Output the (X, Y) coordinate of the center of the cell containing the given text.  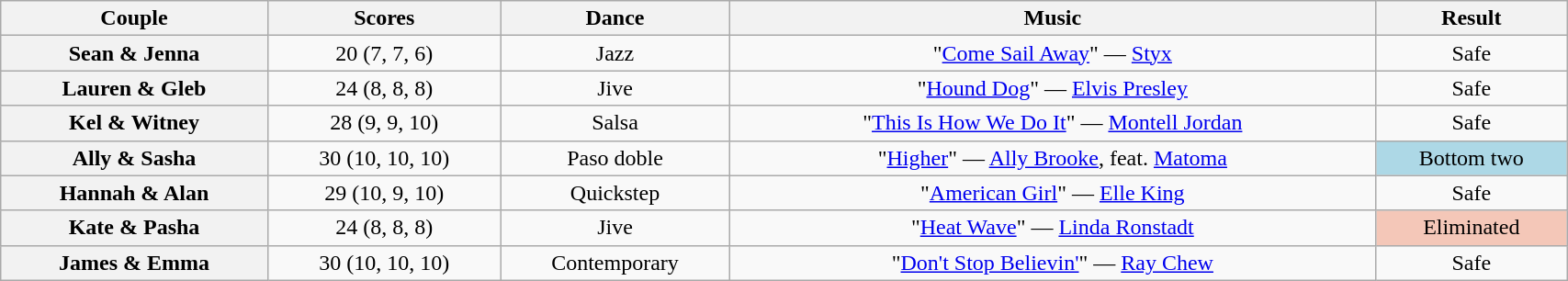
29 (10, 9, 10) (384, 193)
Result (1472, 18)
Couple (134, 18)
Ally & Sasha (134, 158)
"Don't Stop Believin'" — Ray Chew (1053, 263)
Sean & Jenna (134, 53)
28 (9, 9, 10) (384, 123)
Salsa (615, 123)
Jazz (615, 53)
James & Emma (134, 263)
Dance (615, 18)
Kel & Witney (134, 123)
"Heat Wave" — Linda Ronstadt (1053, 228)
Kate & Pasha (134, 228)
20 (7, 7, 6) (384, 53)
"This Is How We Do It" — Montell Jordan (1053, 123)
Paso doble (615, 158)
Quickstep (615, 193)
"Hound Dog" — Elvis Presley (1053, 88)
"American Girl" — Elle King (1053, 193)
"Higher" — Ally Brooke, feat. Matoma (1053, 158)
Lauren & Gleb (134, 88)
Bottom two (1472, 158)
Scores (384, 18)
Contemporary (615, 263)
Hannah & Alan (134, 193)
Music (1053, 18)
Eliminated (1472, 228)
"Come Sail Away" — Styx (1053, 53)
